Identify which cell holds the provided text, then report its [x, y] central coordinate. 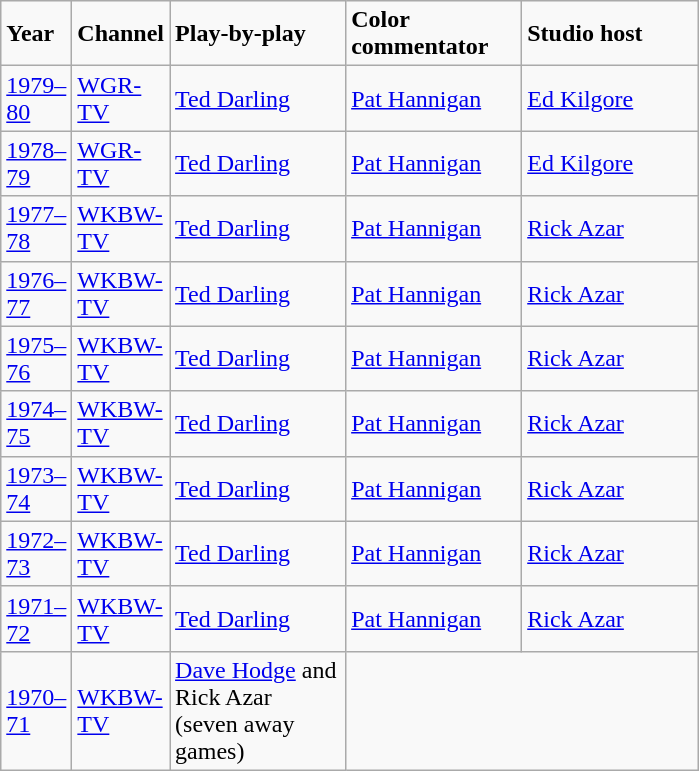
1979–80 [36, 98]
Studio host [610, 34]
1972–73 [36, 554]
Color commentator [434, 34]
1976–77 [36, 294]
1975–76 [36, 358]
Play-by-play [258, 34]
Channel [121, 34]
1974–75 [36, 424]
Year [36, 34]
1977–78 [36, 228]
Dave Hodge and Rick Azar (seven away games) [258, 710]
1970–71 [36, 710]
1973–74 [36, 488]
1978–79 [36, 164]
1971–72 [36, 618]
